From the cell containing the given text, extract its center point as [X, Y] coordinate. 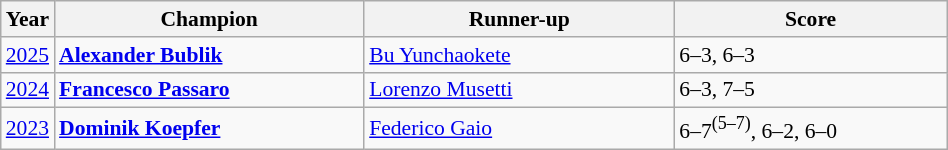
6–7(5–7), 6–2, 6–0 [810, 128]
2023 [28, 128]
Score [810, 19]
6–3, 6–3 [810, 55]
Runner-up [519, 19]
Bu Yunchaokete [519, 55]
Alexander Bublik [209, 55]
Lorenzo Musetti [519, 90]
Francesco Passaro [209, 90]
2025 [28, 55]
Dominik Koepfer [209, 128]
Champion [209, 19]
2024 [28, 90]
6–3, 7–5 [810, 90]
Year [28, 19]
Federico Gaio [519, 128]
